For the text-containing cell, return its midpoint in (x, y) coordinate format. 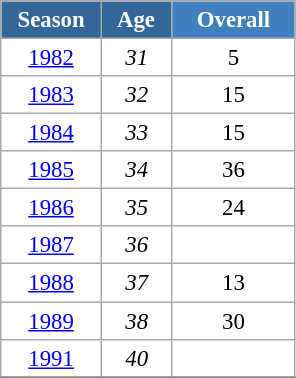
38 (136, 321)
1991 (52, 358)
Overall (234, 20)
1988 (52, 283)
33 (136, 133)
32 (136, 95)
1983 (52, 95)
24 (234, 208)
Age (136, 20)
1984 (52, 133)
5 (234, 58)
Season (52, 20)
1989 (52, 321)
1987 (52, 245)
40 (136, 358)
30 (234, 321)
37 (136, 283)
34 (136, 170)
13 (234, 283)
1982 (52, 58)
1985 (52, 170)
35 (136, 208)
31 (136, 58)
1986 (52, 208)
